Find where the given text appears and provide that cell's center as [X, Y] coordinate. 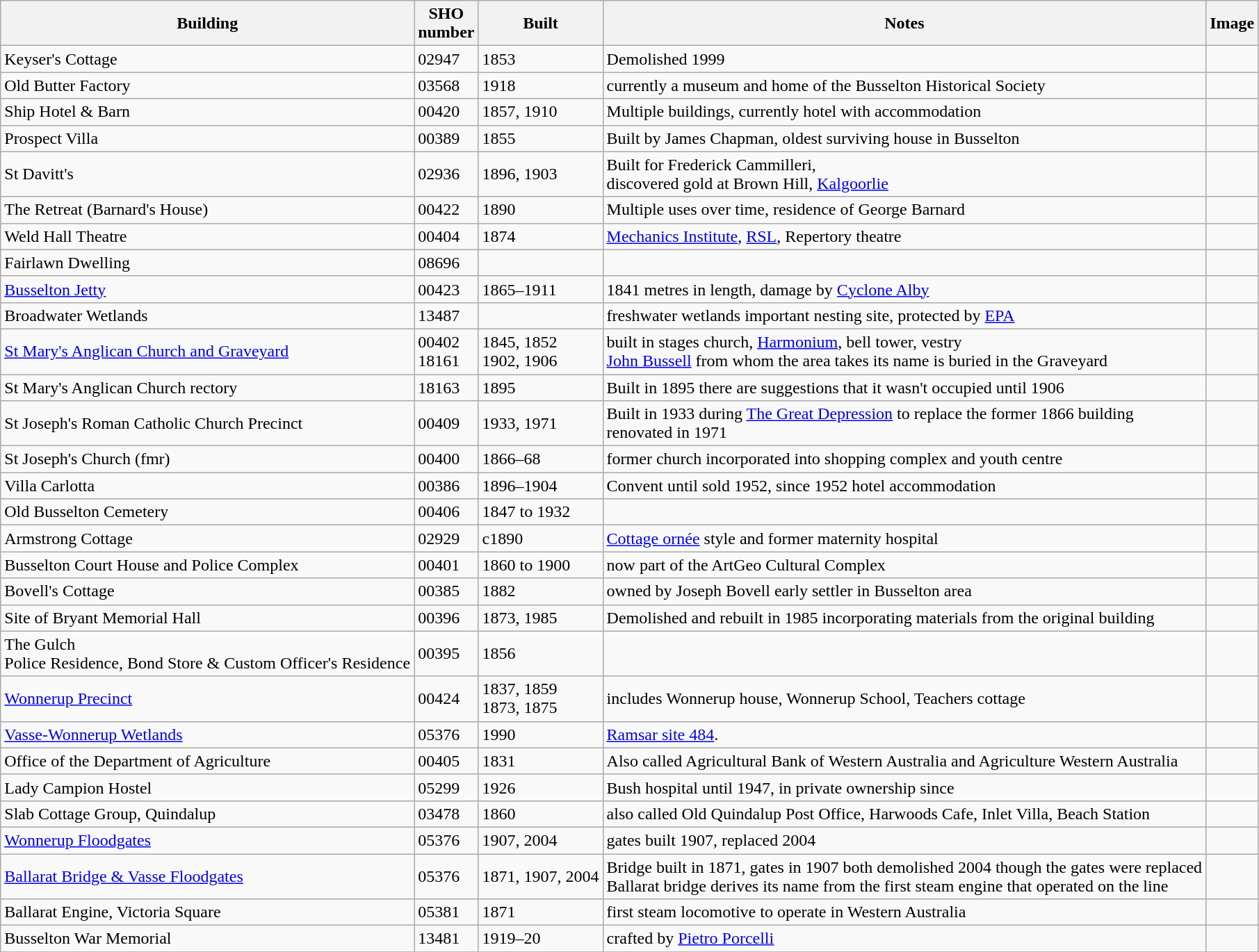
Notes [904, 24]
Built [541, 24]
Ship Hotel & Barn [207, 112]
Lady Campion Hostel [207, 787]
03568 [446, 85]
freshwater wetlands important nesting site, protected by EPA [904, 315]
00386 [446, 486]
05299 [446, 787]
1918 [541, 85]
13481 [446, 939]
00424 [446, 699]
1890 [541, 210]
1907, 2004 [541, 840]
1860 [541, 814]
Bovell's Cottage [207, 591]
00409 [446, 424]
Ballarat Bridge & Vasse Floodgates [207, 876]
Demolished and rebuilt in 1985 incorporating materials from the original building [904, 618]
first steam locomotive to operate in Western Australia [904, 912]
Office of the Department of Agriculture [207, 761]
Building [207, 24]
Ballarat Engine, Victoria Square [207, 912]
00385 [446, 591]
Prospect Villa [207, 138]
Old Busselton Cemetery [207, 512]
1990 [541, 734]
00404 [446, 236]
built in stages church, Harmonium, bell tower, vestryJohn Bussell from whom the area takes its name is buried in the Graveyard [904, 352]
The Retreat (Barnard's House) [207, 210]
13487 [446, 315]
Slab Cottage Group, Quindalup [207, 814]
The GulchPolice Residence, Bond Store & Custom Officer's Residence [207, 653]
1841 metres in length, damage by Cyclone Alby [904, 289]
c1890 [541, 539]
00406 [446, 512]
1933, 1971 [541, 424]
1919–20 [541, 939]
St Joseph's Church (fmr) [207, 459]
Broadwater Wetlands [207, 315]
1896, 1903 [541, 174]
00420 [446, 112]
05381 [446, 912]
1856 [541, 653]
1926 [541, 787]
Also called Agricultural Bank of Western Australia and Agriculture Western Australia [904, 761]
SHOnumber [446, 24]
Old Butter Factory [207, 85]
now part of the ArtGeo Cultural Complex [904, 565]
Mechanics Institute, RSL, Repertory theatre [904, 236]
00422 [446, 210]
1895 [541, 387]
03478 [446, 814]
1866–68 [541, 459]
Multiple buildings, currently hotel with accommodation [904, 112]
Built for Frederick Cammilleri,discovered gold at Brown Hill, Kalgoorlie [904, 174]
St Mary's Anglican Church and Graveyard [207, 352]
Built by James Chapman, oldest surviving house in Busselton [904, 138]
0040218161 [446, 352]
02947 [446, 59]
00423 [446, 289]
Busselton War Memorial [207, 939]
1855 [541, 138]
1831 [541, 761]
00396 [446, 618]
1871, 1907, 2004 [541, 876]
08696 [446, 263]
00400 [446, 459]
1871 [541, 912]
Image [1232, 24]
Bush hospital until 1947, in private ownership since [904, 787]
Weld Hall Theatre [207, 236]
1865–1911 [541, 289]
Villa Carlotta [207, 486]
St Davitt's [207, 174]
Demolished 1999 [904, 59]
02936 [446, 174]
18163 [446, 387]
00389 [446, 138]
1857, 1910 [541, 112]
Busselton Court House and Police Complex [207, 565]
Armstrong Cottage [207, 539]
Wonnerup Precinct [207, 699]
owned by Joseph Bovell early settler in Busselton area [904, 591]
1873, 1985 [541, 618]
Keyser's Cottage [207, 59]
00405 [446, 761]
includes Wonnerup house, Wonnerup School, Teachers cottage [904, 699]
Cottage ornée style and former maternity hospital [904, 539]
00401 [446, 565]
Multiple uses over time, residence of George Barnard [904, 210]
1847 to 1932 [541, 512]
1845, 18521902, 1906 [541, 352]
crafted by Pietro Porcelli [904, 939]
gates built 1907, replaced 2004 [904, 840]
former church incorporated into shopping complex and youth centre [904, 459]
Wonnerup Floodgates [207, 840]
currently a museum and home of the Busselton Historical Society [904, 85]
1896–1904 [541, 486]
00395 [446, 653]
Site of Bryant Memorial Hall [207, 618]
1882 [541, 591]
Built in 1933 during The Great Depression to replace the former 1866 buildingrenovated in 1971 [904, 424]
St Joseph's Roman Catholic Church Precinct [207, 424]
St Mary's Anglican Church rectory [207, 387]
also called Old Quindalup Post Office, Harwoods Cafe, Inlet Villa, Beach Station [904, 814]
1837, 18591873, 1875 [541, 699]
Built in 1895 there are suggestions that it wasn't occupied until 1906 [904, 387]
Fairlawn Dwelling [207, 263]
Vasse-Wonnerup Wetlands [207, 734]
Busselton Jetty [207, 289]
Convent until sold 1952, since 1952 hotel accommodation [904, 486]
1860 to 1900 [541, 565]
1874 [541, 236]
Ramsar site 484. [904, 734]
1853 [541, 59]
02929 [446, 539]
